Capture the cell that displays the provided text and extract its (X, Y) central coordinate. 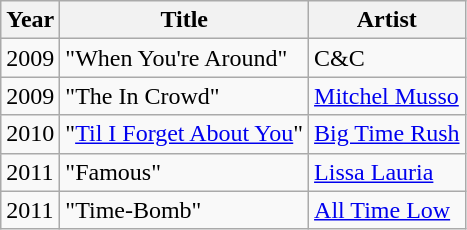
2010 (30, 134)
Mitchel Musso (387, 96)
"Famous" (184, 172)
Artist (387, 20)
Lissa Lauria (387, 172)
Big Time Rush (387, 134)
"Til I Forget About You" (184, 134)
"Time-Bomb" (184, 210)
Title (184, 20)
"The In Crowd" (184, 96)
"When You're Around" (184, 58)
All Time Low (387, 210)
Year (30, 20)
C&C (387, 58)
